For the text-containing cell, return its midpoint in (x, y) coordinate format. 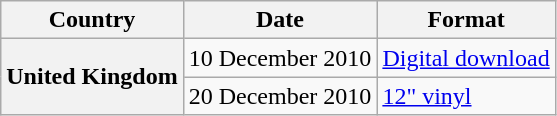
Digital download (466, 58)
20 December 2010 (280, 96)
United Kingdom (92, 77)
10 December 2010 (280, 58)
12" vinyl (466, 96)
Date (280, 20)
Country (92, 20)
Format (466, 20)
